For the text-containing cell, return its midpoint in [X, Y] coordinate format. 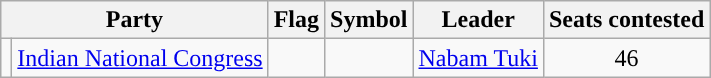
Indian National Congress [140, 58]
Flag [296, 20]
46 [626, 58]
Party [134, 20]
Leader [478, 20]
Symbol [369, 20]
Seats contested [626, 20]
Nabam Tuki [478, 58]
